Pinpoint the cell where the given text exists, returning its [X, Y] midpoint coordinate. 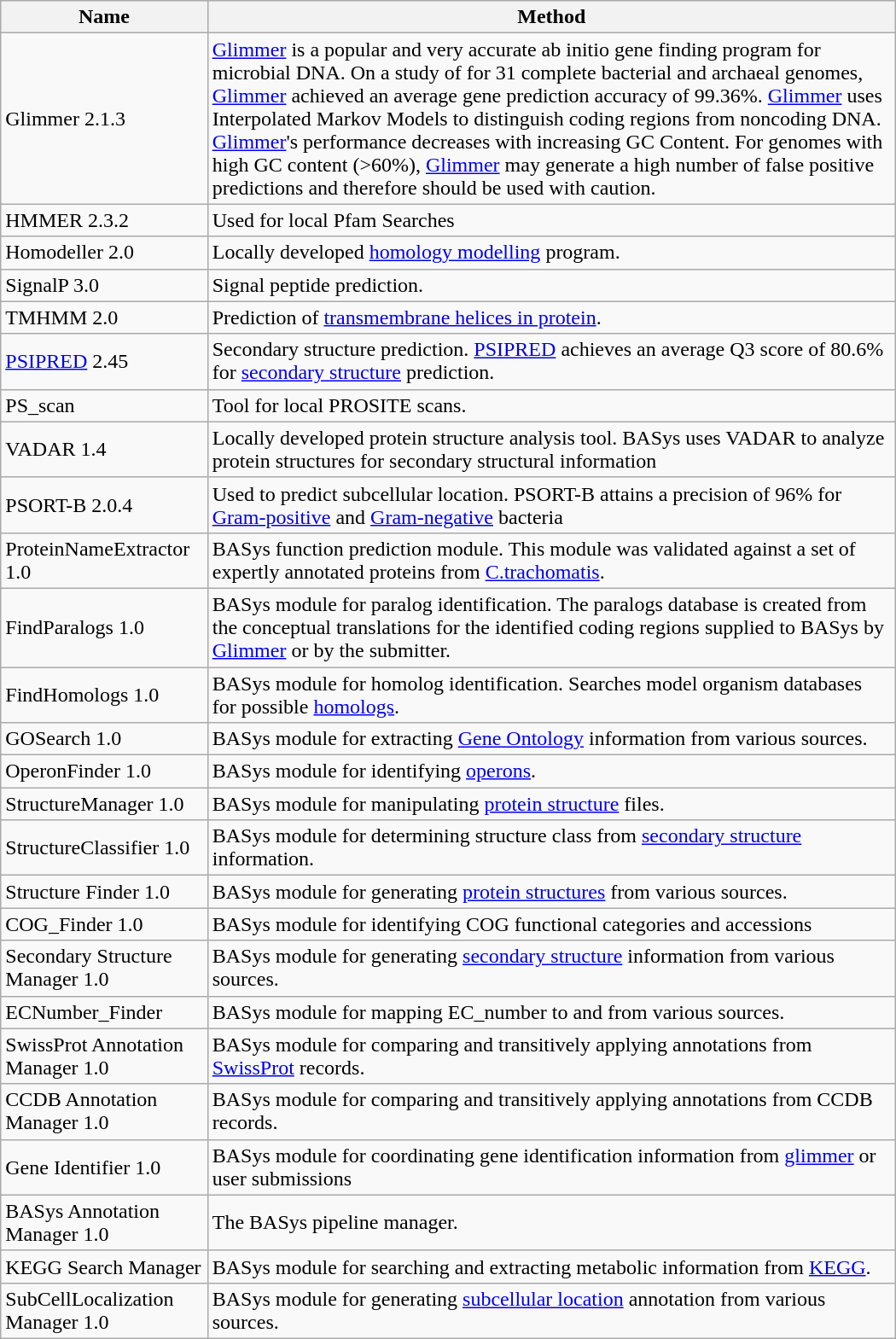
CCDB Annotation Manager 1.0 [104, 1111]
TMHMM 2.0 [104, 317]
COG_Finder 1.0 [104, 924]
Gene Identifier 1.0 [104, 1167]
Locally developed homology modelling program. [551, 253]
Tool for local PROSITE scans. [551, 405]
PS_scan [104, 405]
Method [551, 17]
SubCellLocalization Manager 1.0 [104, 1311]
HMMER 2.3.2 [104, 220]
Prediction of transmembrane helices in protein. [551, 317]
StructureClassifier 1.0 [104, 848]
PSORT-B 2.0.4 [104, 505]
Homodeller 2.0 [104, 253]
The BASys pipeline manager. [551, 1222]
Used to predict subcellular location. PSORT-B attains a precision of 96% for Gram-positive and Gram-negative bacteria [551, 505]
Name [104, 17]
Locally developed protein structure analysis tool. BASys uses VADAR to analyze protein structures for secondary structural information [551, 449]
FindHomologs 1.0 [104, 695]
BASys module for comparing and transitively applying annotations from CCDB records. [551, 1111]
BASys module for searching and extracting metabolic information from KEGG. [551, 1266]
BASys Annotation Manager 1.0 [104, 1222]
BASys module for generating protein structures from various sources. [551, 892]
FindParalogs 1.0 [104, 627]
Secondary structure prediction. PSIPRED achieves an average Q3 score of 80.6% for secondary structure prediction. [551, 362]
StructureManager 1.0 [104, 804]
SignalP 3.0 [104, 285]
BASys module for manipulating protein structure files. [551, 804]
ProteinNameExtractor 1.0 [104, 560]
BASys module for generating subcellular location annotation from various sources. [551, 1311]
BASys function prediction module. This module was validated against a set of expertly annotated proteins from C.trachomatis. [551, 560]
BASys module for identifying COG functional categories and accessions [551, 924]
BASys module for determining structure class from secondary structure information. [551, 848]
BASys module for homolog identification. Searches model organism databases for possible homologs. [551, 695]
Secondary Structure Manager 1.0 [104, 968]
ECNumber_Finder [104, 1012]
Signal peptide prediction. [551, 285]
OperonFinder 1.0 [104, 771]
Structure Finder 1.0 [104, 892]
GOSearch 1.0 [104, 739]
SwissProt Annotation Manager 1.0 [104, 1057]
BASys module for extracting Gene Ontology information from various sources. [551, 739]
BASys module for coordinating gene identification information from glimmer or user submissions [551, 1167]
BASys module for comparing and transitively applying annotations from SwissProt records. [551, 1057]
Glimmer 2.1.3 [104, 119]
BASys module for generating secondary structure information from various sources. [551, 968]
BASys module for mapping EC_number to and from various sources. [551, 1012]
KEGG Search Manager [104, 1266]
PSIPRED 2.45 [104, 362]
Used for local Pfam Searches [551, 220]
VADAR 1.4 [104, 449]
BASys module for identifying operons. [551, 771]
